Locate the cell with the specified text and output its (x, y) center coordinate. 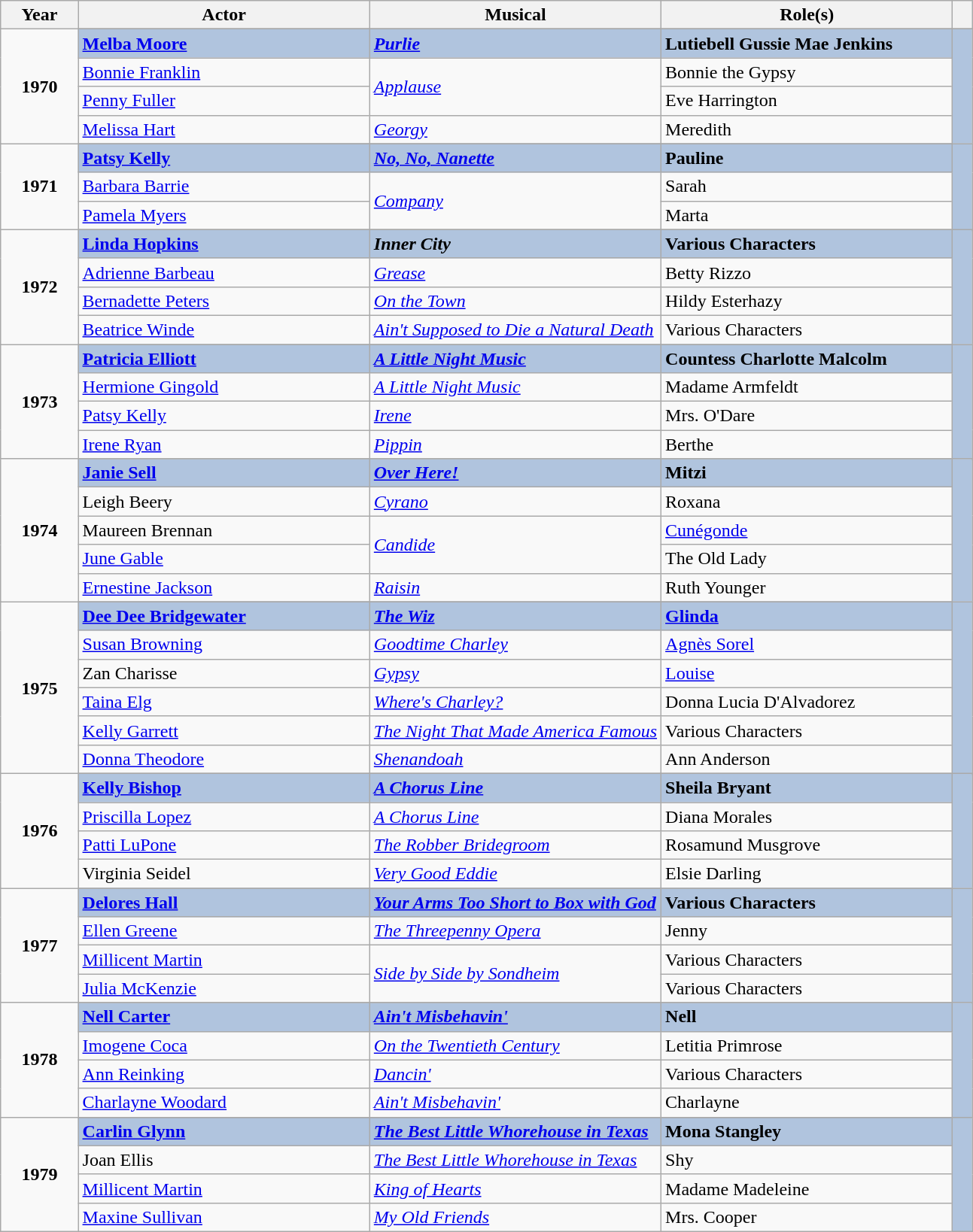
Gypsy (515, 673)
Where's Charley? (515, 702)
Grease (515, 272)
Irene (515, 416)
Ann Anderson (807, 759)
Ain't Supposed to Die a Natural Death (515, 329)
The Robber Bridegroom (515, 845)
Zan Charisse (224, 673)
Madame Armfeldt (807, 387)
Shenandoah (515, 759)
On the Twentieth Century (515, 1045)
Charlayne Woodard (224, 1103)
Susan Browning (224, 645)
Letitia Primrose (807, 1045)
Rosamund Musgrove (807, 845)
Sarah (807, 187)
1977 (39, 945)
Taina Elg (224, 702)
The Wiz (515, 616)
My Old Friends (515, 1217)
Nell (807, 1017)
Imogene Coca (224, 1045)
Applause (515, 86)
Julia McKenzie (224, 988)
Madame Madeleine (807, 1188)
Actor (224, 15)
The Threepenny Opera (515, 931)
Georgy (515, 129)
1973 (39, 402)
The Old Lady (807, 559)
Elsie Darling (807, 874)
Purlie (515, 44)
Adrienne Barbeau (224, 272)
Maxine Sullivan (224, 1217)
1974 (39, 530)
Nell Carter (224, 1017)
1975 (39, 687)
Candide (515, 545)
Irene Ryan (224, 445)
Countess Charlotte Malcolm (807, 359)
Ellen Greene (224, 931)
1972 (39, 287)
Bonnie the Gypsy (807, 72)
Kelly Garrett (224, 730)
Ernestine Jackson (224, 587)
Jenny (807, 931)
Musical (515, 15)
Donna Lucia D'Alvadorez (807, 702)
Ann Reinking (224, 1074)
Very Good Eddie (515, 874)
Berthe (807, 445)
Patti LuPone (224, 845)
1979 (39, 1174)
Delores Hall (224, 903)
Dancin' (515, 1074)
Glinda (807, 616)
Your Arms Too Short to Box with God (515, 903)
Bonnie Franklin (224, 72)
Over Here! (515, 473)
Virginia Seidel (224, 874)
Hildy Esterhazy (807, 301)
No, No, Nanette (515, 158)
Eve Harrington (807, 101)
Charlayne (807, 1103)
Ruth Younger (807, 587)
Cunégonde (807, 530)
Linda Hopkins (224, 244)
On the Town (515, 301)
Role(s) (807, 15)
1976 (39, 830)
Pippin (515, 445)
Janie Sell (224, 473)
Company (515, 201)
Mrs. O'Dare (807, 416)
Beatrice Winde (224, 329)
Patricia Elliott (224, 359)
Penny Fuller (224, 101)
Leigh Beery (224, 502)
1978 (39, 1060)
Louise (807, 673)
Dee Dee Bridgewater (224, 616)
Barbara Barrie (224, 187)
June Gable (224, 559)
Roxana (807, 502)
Sheila Bryant (807, 787)
Donna Theodore (224, 759)
Lutiebell Gussie Mae Jenkins (807, 44)
Side by Side by Sondheim (515, 974)
Bernadette Peters (224, 301)
Year (39, 15)
Diana Morales (807, 816)
Shy (807, 1160)
Inner City (515, 244)
Hermione Gingold (224, 387)
Priscilla Lopez (224, 816)
Melissa Hart (224, 129)
Mrs. Cooper (807, 1217)
Betty Rizzo (807, 272)
Pamela Myers (224, 215)
Marta (807, 215)
Mona Stangley (807, 1131)
The Night That Made America Famous (515, 730)
Melba Moore (224, 44)
Cyrano (515, 502)
Meredith (807, 129)
Carlin Glynn (224, 1131)
Agnès Sorel (807, 645)
Raisin (515, 587)
Goodtime Charley (515, 645)
King of Hearts (515, 1188)
Pauline (807, 158)
Kelly Bishop (224, 787)
Mitzi (807, 473)
1970 (39, 86)
1971 (39, 187)
Maureen Brennan (224, 530)
Joan Ellis (224, 1160)
